Return (x, y) of the center of cell containing provided text 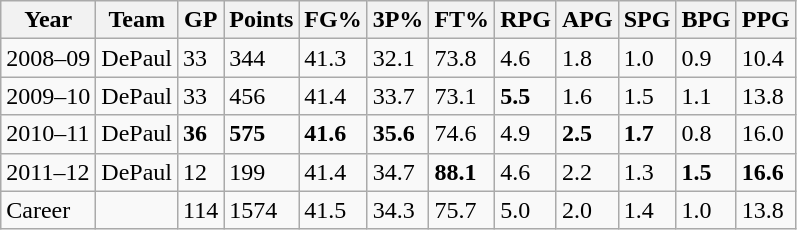
GP (201, 20)
Points (262, 20)
4.9 (526, 134)
88.1 (462, 172)
2008–09 (48, 58)
3P% (398, 20)
33.7 (398, 96)
SPG (647, 20)
32.1 (398, 58)
Career (48, 210)
2.2 (587, 172)
344 (262, 58)
APG (587, 20)
1574 (262, 210)
575 (262, 134)
5.5 (526, 96)
10.4 (766, 58)
34.7 (398, 172)
0.8 (706, 134)
1.6 (587, 96)
1.8 (587, 58)
2011–12 (48, 172)
75.7 (462, 210)
74.6 (462, 134)
2.5 (587, 134)
41.5 (333, 210)
73.1 (462, 96)
FG% (333, 20)
1.4 (647, 210)
BPG (706, 20)
1.3 (647, 172)
199 (262, 172)
41.3 (333, 58)
RPG (526, 20)
114 (201, 210)
34.3 (398, 210)
FT% (462, 20)
2009–10 (48, 96)
5.0 (526, 210)
2.0 (587, 210)
Team (137, 20)
16.0 (766, 134)
0.9 (706, 58)
1.1 (706, 96)
41.6 (333, 134)
PPG (766, 20)
12 (201, 172)
1.7 (647, 134)
35.6 (398, 134)
73.8 (462, 58)
36 (201, 134)
Year (48, 20)
16.6 (766, 172)
456 (262, 96)
2010–11 (48, 134)
